Return (X, Y) of the center of cell containing provided text 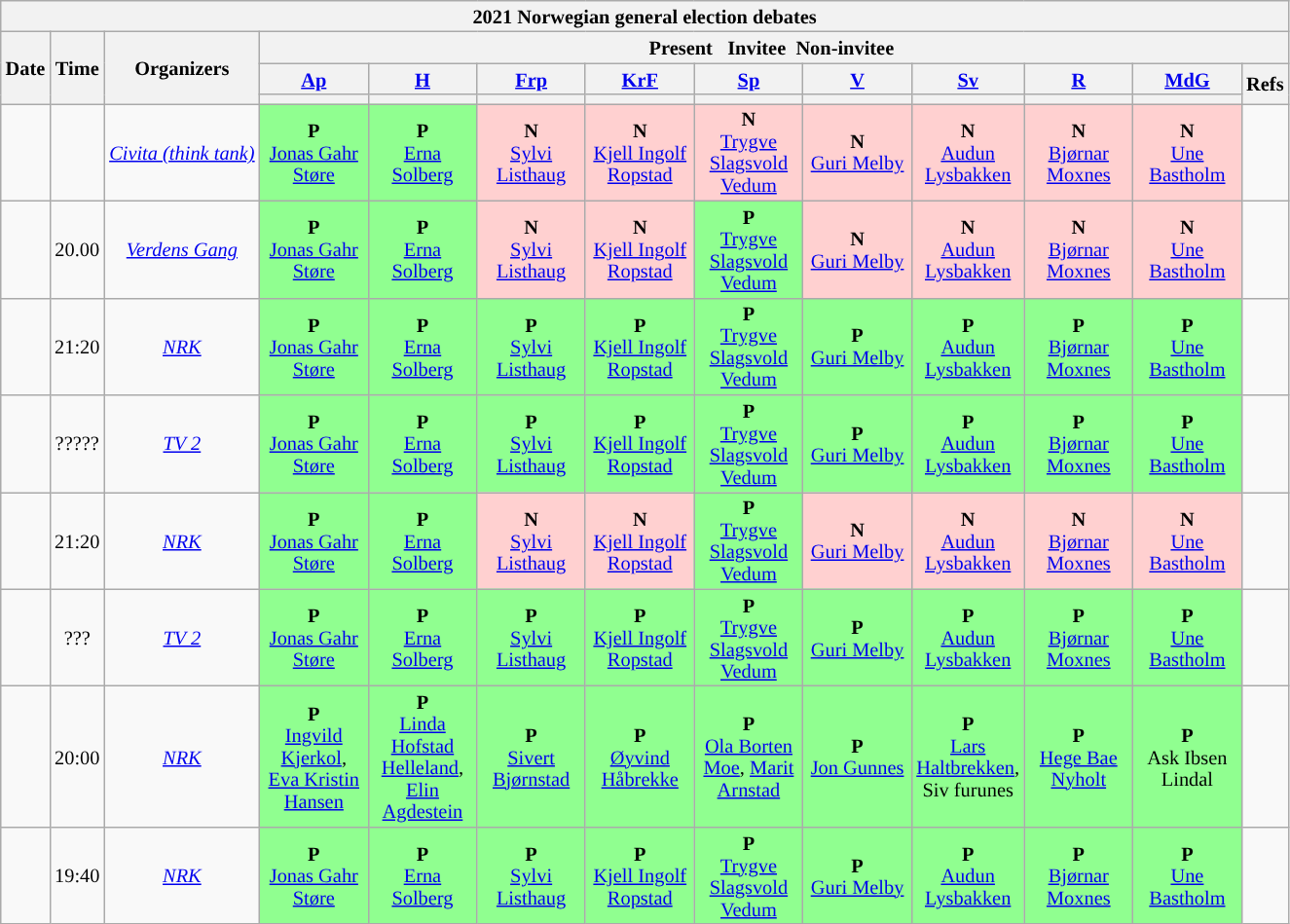
Sp (749, 79)
PJon Gunnes (858, 756)
PAsk Ibsen Lindal (1188, 756)
POla Borten Moe, Marit Arnstad (749, 756)
19:40 (77, 875)
PSivert Bjørnstad (532, 756)
H (423, 79)
V (858, 79)
2021 Norwegian general election debates (645, 16)
PLars Haltbrekken, Siv furunes (968, 756)
20:00 (77, 756)
PØyvind Håbrekke (640, 756)
PHege Bae Nyholt (1079, 756)
Refs (1265, 84)
R (1079, 79)
PLinda Hofstad Helleland, Elin Agdestein (423, 756)
MdG (1188, 79)
20.00 (77, 249)
KrF (640, 79)
Civita (think tank) (181, 152)
Organizers (181, 67)
PIngvild Kjerkol, Eva Kristin Hansen (313, 756)
Date (25, 67)
Present Invitee Non-invitee (773, 47)
Verdens Gang (181, 249)
Sv (968, 79)
Frp (532, 79)
??? (77, 638)
Time (77, 67)
????? (77, 443)
Ap (313, 79)
NTrygve Slagsvold Vedum (749, 152)
